Identify which cell holds the provided text, then report its [X, Y] central coordinate. 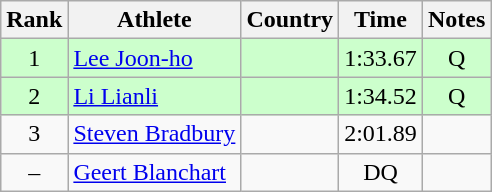
1 [34, 58]
Rank [34, 20]
Geert Blanchart [154, 172]
Athlete [154, 20]
Country [290, 20]
Steven Bradbury [154, 134]
1:34.52 [381, 96]
1:33.67 [381, 58]
Time [381, 20]
Lee Joon-ho [154, 58]
3 [34, 134]
Notes [456, 20]
Li Lianli [154, 96]
2:01.89 [381, 134]
– [34, 172]
2 [34, 96]
DQ [381, 172]
